Return the (x, y) coordinate for the center point of the cell that contains the specified text.  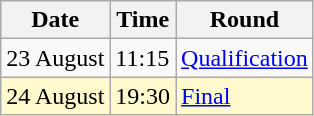
Round (245, 20)
Final (245, 96)
19:30 (143, 96)
Time (143, 20)
11:15 (143, 58)
Qualification (245, 58)
Date (56, 20)
24 August (56, 96)
23 August (56, 58)
